Detect which cell encompasses the target text, then output its (x, y) center coordinate. 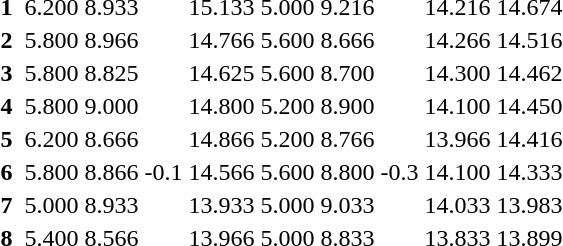
-0.1 (164, 172)
14.866 (222, 139)
14.300 (458, 73)
9.000 (112, 106)
8.866 (112, 172)
-0.3 (400, 172)
8.933 (112, 205)
8.966 (112, 40)
13.933 (222, 205)
14.266 (458, 40)
14.566 (222, 172)
9.033 (348, 205)
8.825 (112, 73)
8.700 (348, 73)
14.033 (458, 205)
13.966 (458, 139)
8.900 (348, 106)
6.200 (52, 139)
8.800 (348, 172)
14.625 (222, 73)
8.766 (348, 139)
14.800 (222, 106)
14.766 (222, 40)
